Return [X, Y] of the center of cell containing provided text 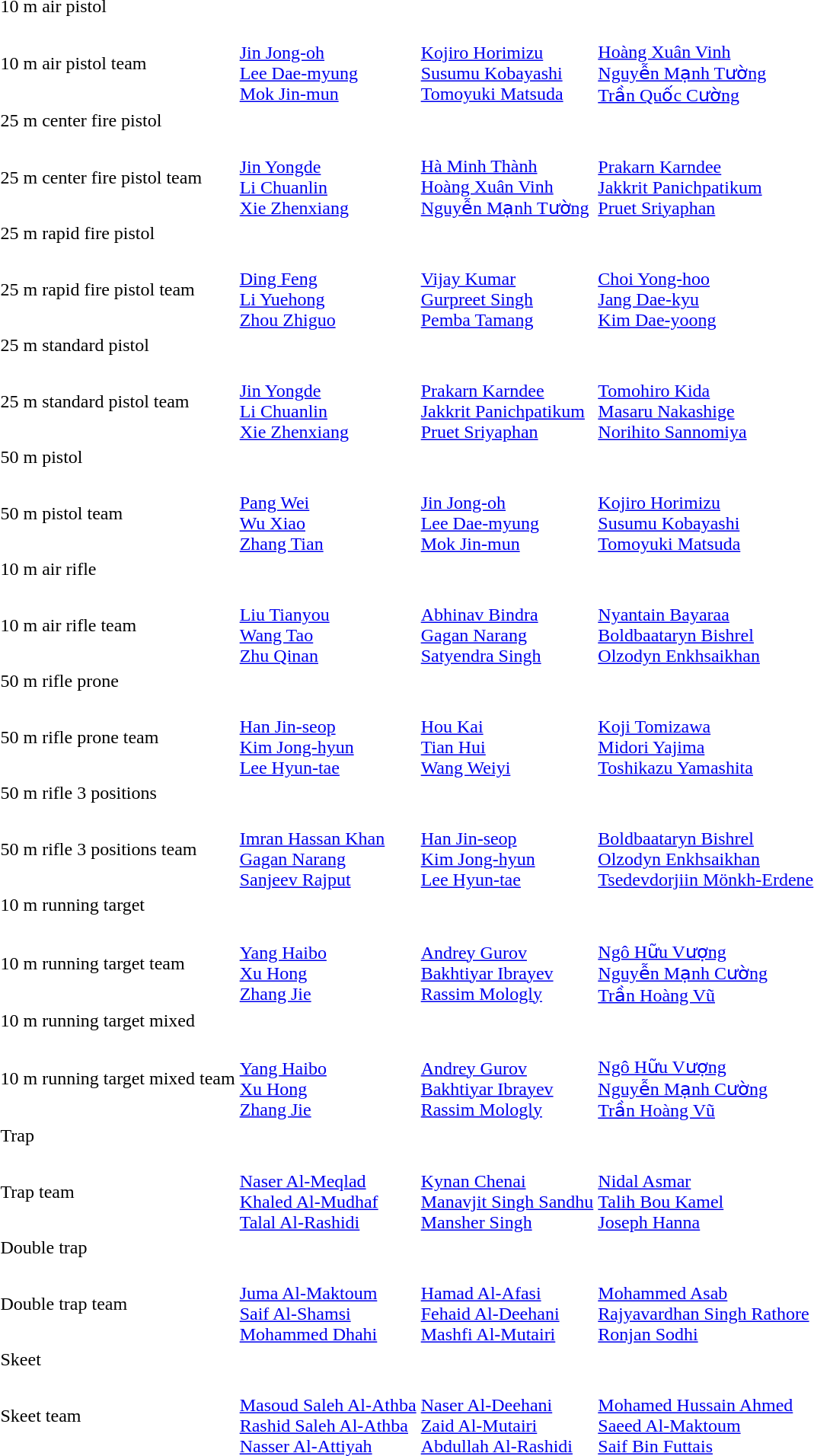
Naser Al-MeqladKhaled Al-MudhafTalal Al-Rashidi [327, 1193]
Juma Al-MaktoumSaif Al-ShamsiMohammed Dhahi [327, 1304]
Imran Hassan KhanGagan NarangSanjeev Rajput [327, 850]
Liu TianyouWang TaoZhu Qinan [327, 626]
Hamad Al-AfasiFehaid Al-DeehaniMashfi Al-Mutairi [507, 1304]
Kojiro HorimizuSusumu KobayashiTomoyuki Matsuda [507, 63]
Abhinav BindraGagan NarangSatyendra Singh [507, 626]
Hou KaiTian HuiWang Weiyi [507, 737]
Kynan ChenaiManavjit Singh SandhuMansher Singh [507, 1193]
Ding FengLi YuehongZhou Zhiguo [327, 289]
Prakarn KarndeeJakkrit PanichpatikumPruet Sriyaphan [507, 402]
Hà Minh ThànhHoàng Xuân VinhNguyễn Mạnh Tường [507, 177]
Pang WeiWu XiaoZhang Tian [327, 513]
Vijay KumarGurpreet SinghPemba Tamang [507, 289]
